Output the (X, Y) coordinate of the center of the cell containing the given text.  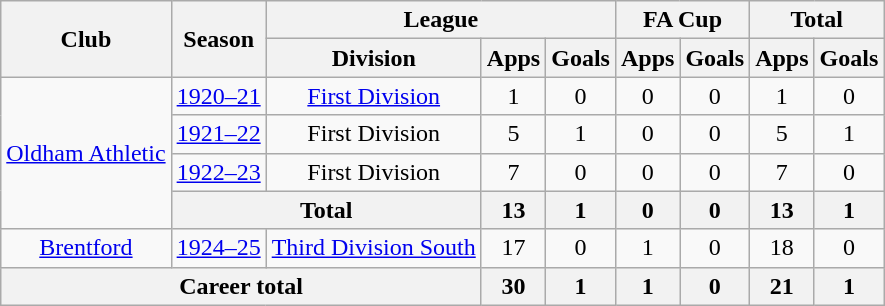
30 (513, 286)
Career total (242, 286)
1924–25 (218, 248)
1921–22 (218, 134)
League (440, 20)
Club (86, 39)
Brentford (86, 248)
FA Cup (682, 20)
1920–21 (218, 96)
Season (218, 39)
Third Division South (374, 248)
18 (782, 248)
Division (374, 58)
1922–23 (218, 172)
Oldham Athletic (86, 153)
17 (513, 248)
21 (782, 286)
